Pinpoint the cell where the given text exists, returning its [X, Y] midpoint coordinate. 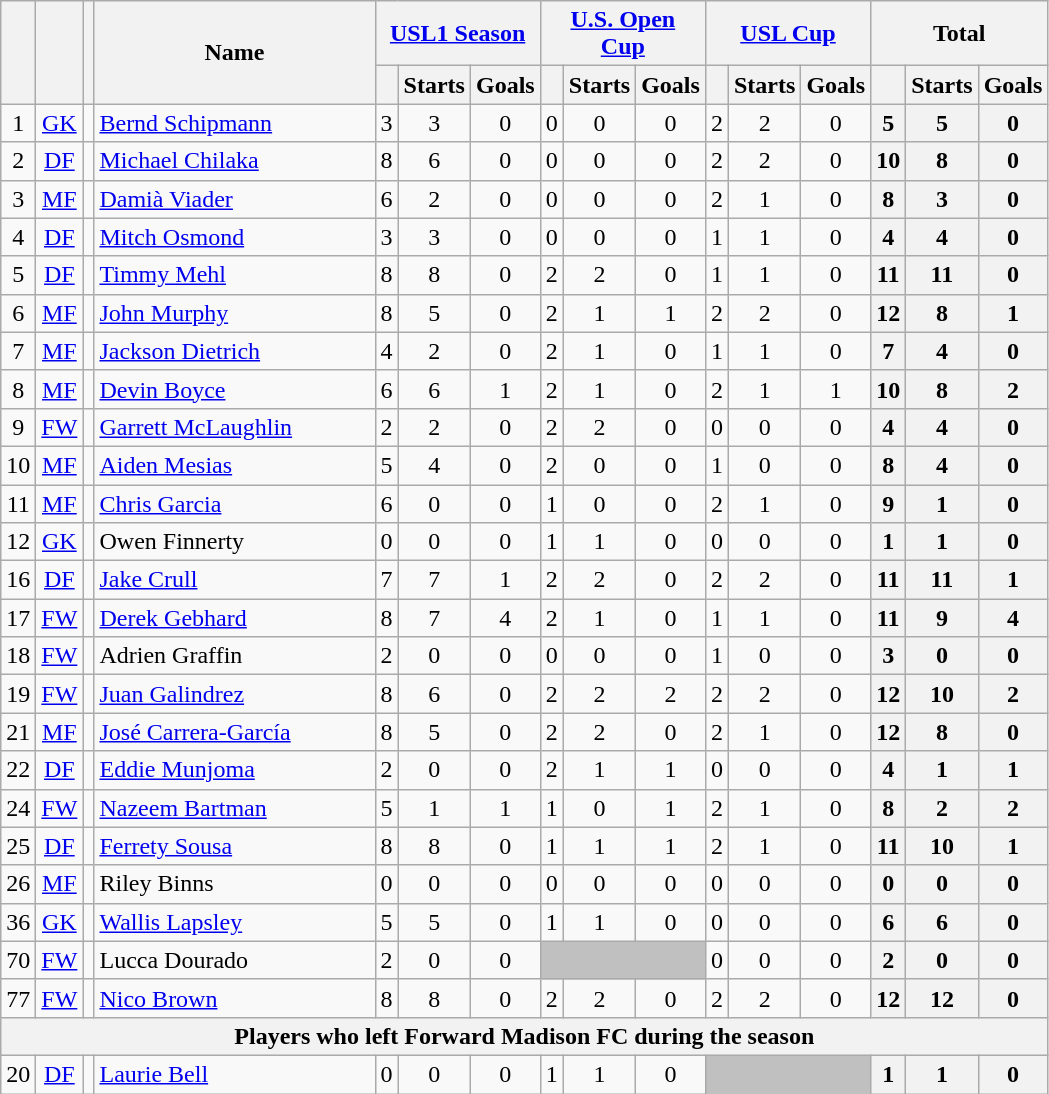
70 [18, 960]
Chris Garcia [234, 503]
Riley Binns [234, 884]
Players who left Forward Madison FC during the season [524, 1036]
Damià Viader [234, 199]
José Carrera-García [234, 732]
24 [18, 808]
Wallis Lapsley [234, 922]
Ferrety Sousa [234, 846]
22 [18, 770]
Laurie Bell [234, 1074]
Total [960, 34]
18 [18, 656]
Garrett McLaughlin [234, 427]
Derek Gebhard [234, 618]
Owen Finnerty [234, 542]
19 [18, 694]
U.S. Open Cup [622, 34]
Lucca Dourado [234, 960]
Michael Chilaka [234, 161]
Adrien Graffin [234, 656]
USL1 Season [458, 34]
Mitch Osmond [234, 237]
Timmy Mehl [234, 275]
20 [18, 1074]
Juan Galindrez [234, 694]
USL Cup [788, 34]
Nico Brown [234, 998]
Jake Crull [234, 580]
77 [18, 998]
21 [18, 732]
25 [18, 846]
17 [18, 618]
16 [18, 580]
Aiden Mesias [234, 465]
Jackson Dietrich [234, 351]
26 [18, 884]
Devin Boyce [234, 389]
Eddie Munjoma [234, 770]
Bernd Schipmann [234, 123]
John Murphy [234, 313]
Nazeem Bartman [234, 808]
36 [18, 922]
Name [234, 52]
